Provide the (x, y) coordinate of the cell's center where the given text is located.  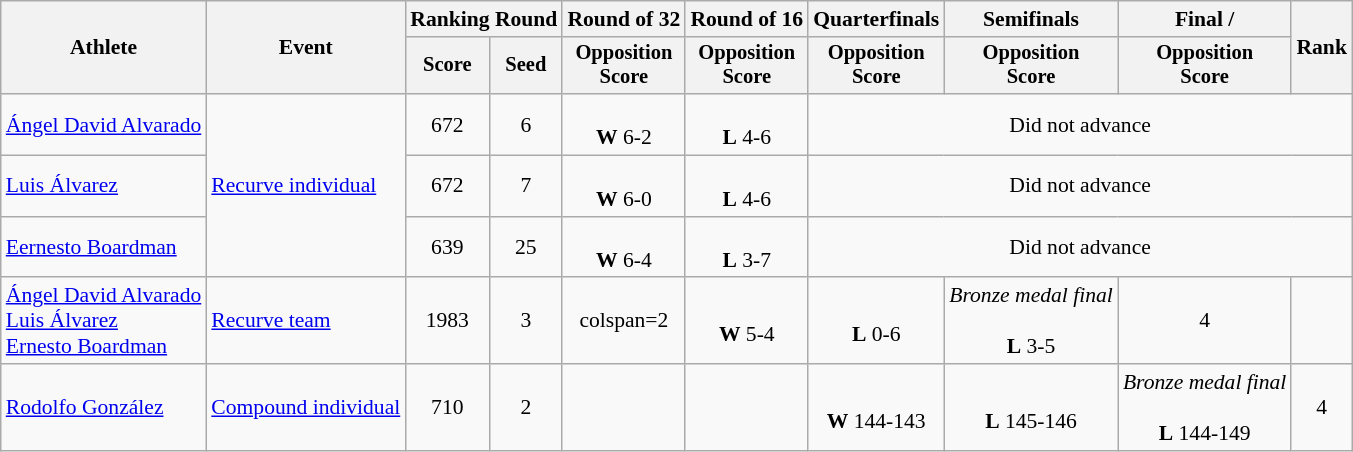
Seed (526, 66)
Rank (1322, 48)
Ranking Round (484, 19)
25 (526, 248)
Ángel David AlvaradoLuis ÁlvarezErnesto Boardman (104, 322)
Compound individual (306, 408)
Rodolfo González (104, 408)
Recurve team (306, 322)
Ángel David Alvarado (104, 124)
Round of 16 (746, 19)
2 (526, 408)
W 144-143 (876, 408)
Semifinals (1031, 19)
Quarterfinals (876, 19)
Round of 32 (624, 19)
6 (526, 124)
W 6-0 (624, 186)
Bronze medal finalL 144-149 (1205, 408)
colspan=2 (624, 322)
W 6-2 (624, 124)
Recurve individual (306, 186)
W 6-4 (624, 248)
W 5-4 (746, 322)
Event (306, 48)
7 (526, 186)
3 (526, 322)
Bronze medal finalL 3-5 (1031, 322)
L 0-6 (876, 322)
1983 (447, 322)
Luis Álvarez (104, 186)
710 (447, 408)
Eernesto Boardman (104, 248)
L 145-146 (1031, 408)
L 3-7 (746, 248)
639 (447, 248)
Athlete (104, 48)
Final / (1205, 19)
Score (447, 66)
